Scan for the cell matching the given text and deliver its (x, y) coordinate at center. 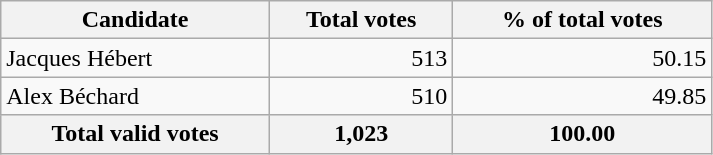
1,023 (360, 134)
49.85 (582, 96)
% of total votes (582, 20)
Total votes (360, 20)
100.00 (582, 134)
Jacques Hébert (136, 58)
Alex Béchard (136, 96)
510 (360, 96)
50.15 (582, 58)
Total valid votes (136, 134)
513 (360, 58)
Candidate (136, 20)
